For the text-containing cell, return its midpoint in (X, Y) coordinate format. 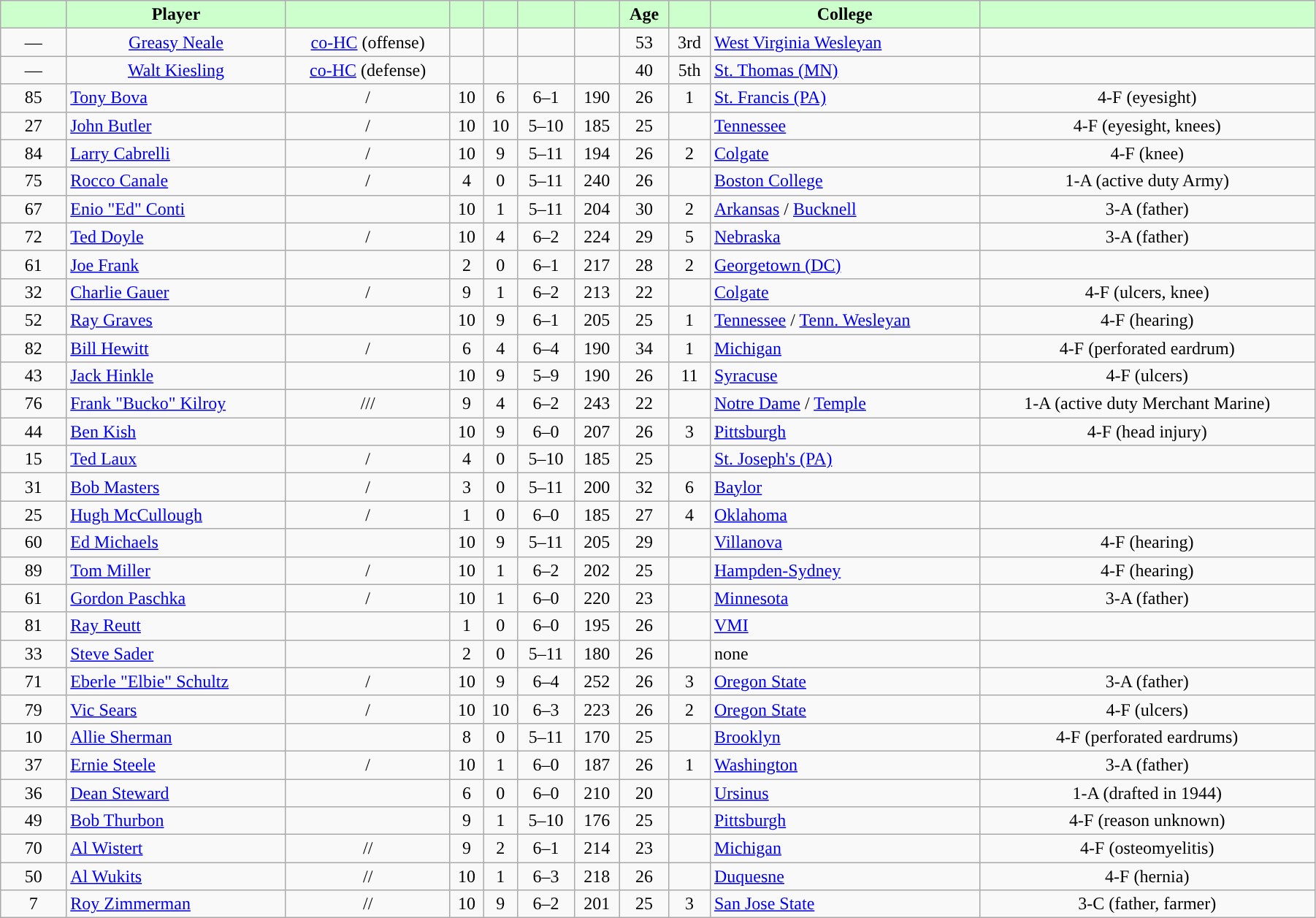
4-F (ulcers, knee) (1147, 292)
Rocco Canale (177, 181)
Duquesne (844, 876)
Ted Doyle (177, 237)
240 (597, 181)
220 (597, 598)
4-F (reason unknown) (1147, 821)
John Butler (177, 126)
Joe Frank (177, 264)
11 (689, 376)
Washington (844, 765)
79 (34, 709)
St. Thomas (MN) (844, 70)
1-A (active duty Merchant Marine) (1147, 404)
180 (597, 654)
Bill Hewitt (177, 348)
36 (34, 792)
Notre Dame / Temple (844, 404)
Ursinus (844, 792)
Enio "Ed" Conti (177, 209)
4-F (eyesight, knees) (1147, 126)
Roy Zimmerman (177, 904)
4-F (knee) (1147, 153)
Eberle "Elbie" Schultz (177, 681)
40 (644, 70)
28 (644, 264)
1-A (drafted in 1944) (1147, 792)
204 (597, 209)
187 (597, 765)
Bob Thurbon (177, 821)
3-C (father, farmer) (1147, 904)
5–9 (546, 376)
Brooklyn (844, 737)
30 (644, 209)
52 (34, 320)
Arkansas / Bucknell (844, 209)
Boston College (844, 181)
Baylor (844, 487)
223 (597, 709)
210 (597, 792)
84 (34, 153)
Nebraska (844, 237)
Steve Sader (177, 654)
Tennessee (844, 126)
176 (597, 821)
252 (597, 681)
Bob Masters (177, 487)
71 (34, 681)
4-F (perforated eardrums) (1147, 737)
Frank "Bucko" Kilroy (177, 404)
Ted Laux (177, 459)
34 (644, 348)
224 (597, 237)
202 (597, 570)
Ray Graves (177, 320)
195 (597, 626)
Walt Kiesling (177, 70)
53 (644, 42)
co-HC (offense) (368, 42)
33 (34, 654)
Larry Cabrelli (177, 153)
Syracuse (844, 376)
Jack Hinkle (177, 376)
Gordon Paschka (177, 598)
44 (34, 432)
72 (34, 237)
7 (34, 904)
Tom Miller (177, 570)
4-F (eyesight) (1147, 98)
5 (689, 237)
170 (597, 737)
/// (368, 404)
Tennessee / Tenn. Wesleyan (844, 320)
243 (597, 404)
Al Wukits (177, 876)
Tony Bova (177, 98)
St. Francis (PA) (844, 98)
31 (34, 487)
75 (34, 181)
San Jose State (844, 904)
8 (467, 737)
Hugh McCullough (177, 515)
St. Joseph's (PA) (844, 459)
5th (689, 70)
70 (34, 849)
VMI (844, 626)
Ray Reutt (177, 626)
60 (34, 543)
Oklahoma (844, 515)
49 (34, 821)
Charlie Gauer (177, 292)
214 (597, 849)
89 (34, 570)
85 (34, 98)
Ernie Steele (177, 765)
20 (644, 792)
15 (34, 459)
Age (644, 15)
Greasy Neale (177, 42)
Georgetown (DC) (844, 264)
Al Wistert (177, 849)
207 (597, 432)
4-F (osteomyelitis) (1147, 849)
College (844, 15)
Allie Sherman (177, 737)
4-F (head injury) (1147, 432)
81 (34, 626)
Player (177, 15)
4-F (hernia) (1147, 876)
218 (597, 876)
Ed Michaels (177, 543)
Dean Steward (177, 792)
Vic Sears (177, 709)
West Virginia Wesleyan (844, 42)
37 (34, 765)
194 (597, 153)
82 (34, 348)
3rd (689, 42)
76 (34, 404)
201 (597, 904)
co-HC (defense) (368, 70)
4-F (perforated eardrum) (1147, 348)
43 (34, 376)
1-A (active duty Army) (1147, 181)
Villanova (844, 543)
Minnesota (844, 598)
50 (34, 876)
200 (597, 487)
Ben Kish (177, 432)
213 (597, 292)
none (844, 654)
Hampden-Sydney (844, 570)
217 (597, 264)
67 (34, 209)
